Output the (X, Y) coordinate of the center of the cell containing the given text.  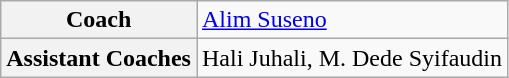
Hali Juhali, M. Dede Syifaudin (352, 58)
Coach (99, 20)
Assistant Coaches (99, 58)
Alim Suseno (352, 20)
